Scan for the cell matching the given text and deliver its [x, y] coordinate at center. 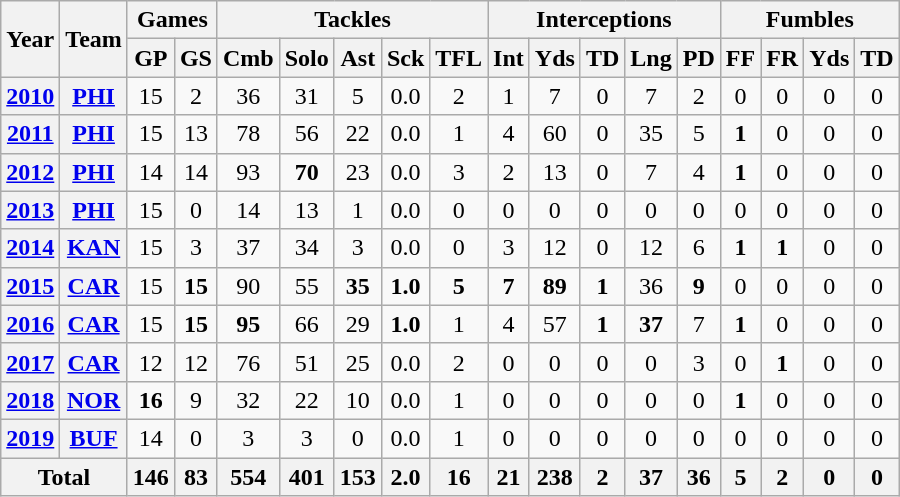
KAN [94, 248]
21 [509, 477]
Total [64, 477]
GP [150, 58]
Cmb [248, 58]
Tackles [352, 20]
66 [306, 324]
57 [554, 324]
238 [554, 477]
Solo [306, 58]
76 [248, 362]
32 [248, 400]
PD [698, 58]
Sck [405, 58]
GS [196, 58]
25 [358, 362]
2014 [30, 248]
Interceptions [604, 20]
153 [358, 477]
2015 [30, 286]
Int [509, 58]
2019 [30, 438]
Fumbles [810, 20]
2018 [30, 400]
60 [554, 134]
FR [782, 58]
554 [248, 477]
2017 [30, 362]
Games [172, 20]
146 [150, 477]
83 [196, 477]
2010 [30, 96]
93 [248, 172]
TFL [459, 58]
Team [94, 39]
23 [358, 172]
NOR [94, 400]
56 [306, 134]
89 [554, 286]
29 [358, 324]
Year [30, 39]
70 [306, 172]
FF [740, 58]
2012 [30, 172]
6 [698, 248]
78 [248, 134]
31 [306, 96]
2016 [30, 324]
90 [248, 286]
2.0 [405, 477]
10 [358, 400]
51 [306, 362]
Lng [651, 58]
2011 [30, 134]
401 [306, 477]
34 [306, 248]
95 [248, 324]
55 [306, 286]
2013 [30, 210]
BUF [94, 438]
Ast [358, 58]
